Find where the given text appears and provide that cell's center as [x, y] coordinate. 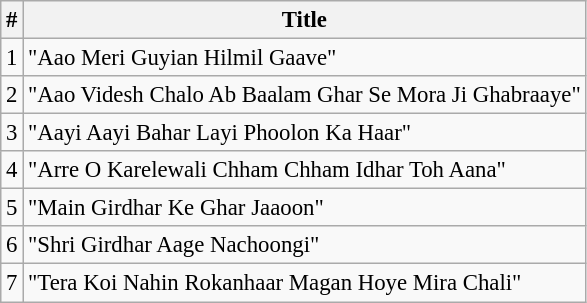
"Main Girdhar Ke Ghar Jaaoon" [304, 208]
"Aao Meri Guyian Hilmil Gaave" [304, 58]
2 [12, 95]
3 [12, 133]
"Aayi Aayi Bahar Layi Phoolon Ka Haar" [304, 133]
6 [12, 245]
4 [12, 170]
7 [12, 283]
"Shri Girdhar Aage Nachoongi" [304, 245]
5 [12, 208]
"Tera Koi Nahin Rokanhaar Magan Hoye Mira Chali" [304, 283]
Title [304, 20]
"Aao Videsh Chalo Ab Baalam Ghar Se Mora Ji Ghabraaye" [304, 95]
1 [12, 58]
# [12, 20]
"Arre O Karelewali Chham Chham Idhar Toh Aana" [304, 170]
